Identify which cell holds the provided text, then report its [x, y] central coordinate. 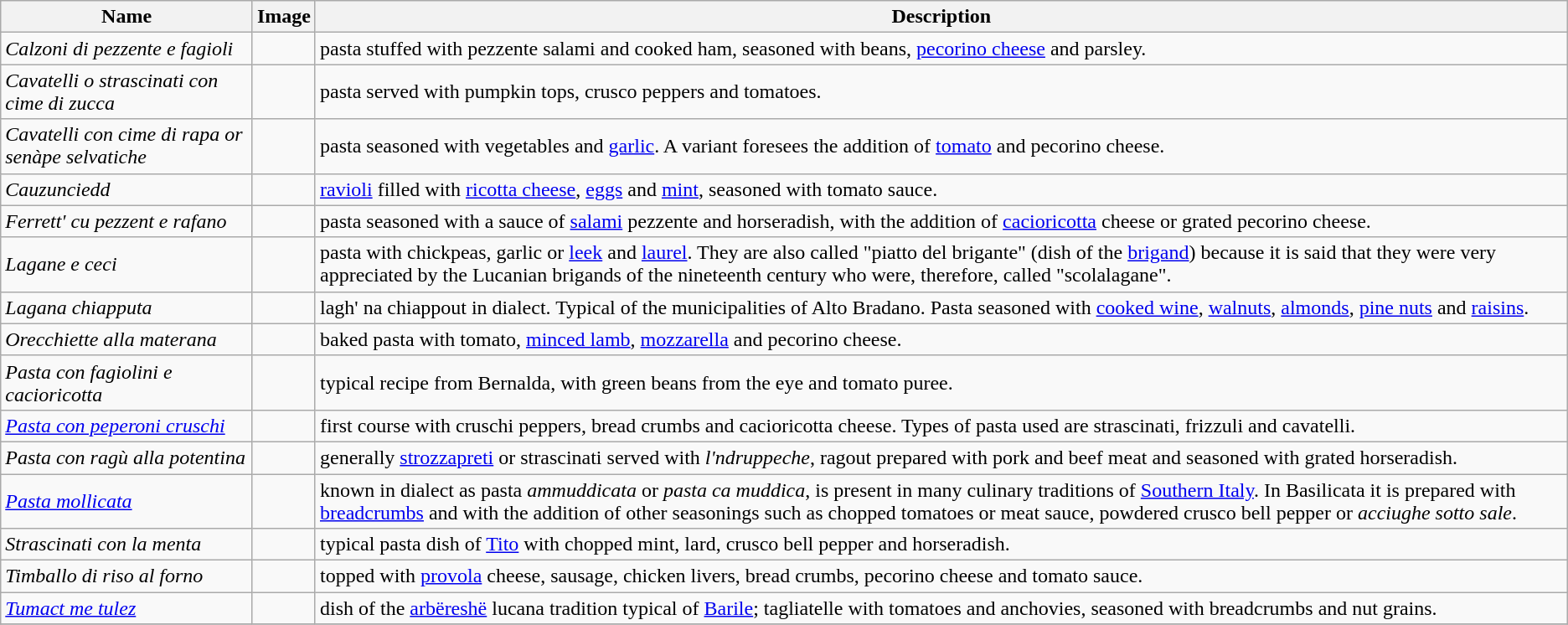
typical recipe from Bernalda, with green beans from the eye and tomato puree. [941, 382]
pasta seasoned with vegetables and garlic. A variant foresees the addition of tomato and pecorino cheese. [941, 146]
baked pasta with tomato, minced lamb, mozzarella and pecorino cheese. [941, 339]
Cauzunciedd [127, 189]
topped with provola cheese, sausage, chicken livers, bread crumbs, pecorino cheese and tomato sauce. [941, 576]
Name [127, 17]
Image [283, 17]
ravioli filled with ricotta cheese, eggs and mint, seasoned with tomato sauce. [941, 189]
Description [941, 17]
Lagane e ceci [127, 265]
Orecchiette alla materana [127, 339]
dish of the arbëreshë lucana tradition typical of Barile; tagliatelle with tomatoes and anchovies, seasoned with breadcrumbs and nut grains. [941, 608]
Lagana chiapputa [127, 307]
Calzoni di pezzente e fagioli [127, 49]
pasta served with pumpkin tops, crusco peppers and tomatoes. [941, 92]
Timballo di riso al forno [127, 576]
Pasta con fagiolini e cacioricotta [127, 382]
pasta seasoned with a sauce of salami pezzente and horseradish, with the addition of cacioricotta cheese or grated pecorino cheese. [941, 221]
Pasta con ragù alla potentina [127, 457]
Cavatelli con cime di rapa or senàpe selvatiche [127, 146]
Strascinati con la menta [127, 545]
pasta stuffed with pezzente salami and cooked ham, seasoned with beans, pecorino cheese and parsley. [941, 49]
Pasta con peperoni cruschi [127, 426]
first course with cruschi peppers, bread crumbs and cacioricotta cheese. Types of pasta used are strascinati, frizzuli and cavatelli. [941, 426]
generally strozzapreti or strascinati served with l'ndruppeche, ragout prepared with pork and beef meat and seasoned with grated horseradish. [941, 457]
Tumact me tulez [127, 608]
Cavatelli o strascinati con cime di zucca [127, 92]
Ferrett' cu pezzent e rafano [127, 221]
Pasta mollicata [127, 501]
typical pasta dish of Tito with chopped mint, lard, crusco bell pepper and horseradish. [941, 545]
